Search for the cell housing the specified text and yield its (X, Y) center coordinate. 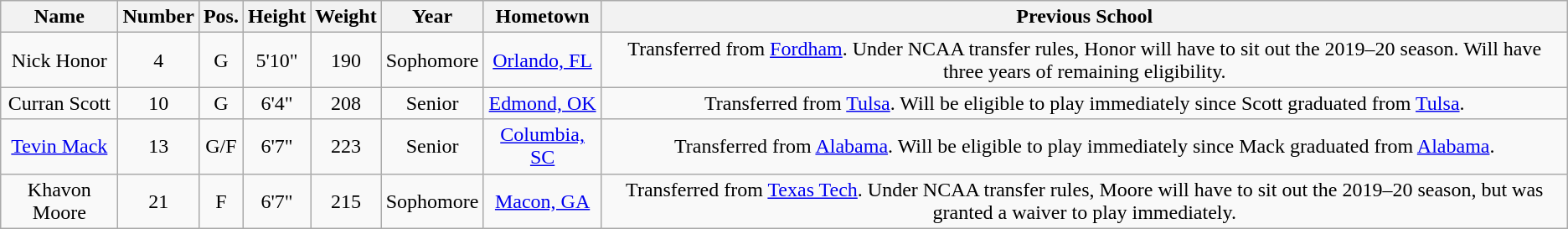
Transferred from Alabama. Will be eligible to play immediately since Mack graduated from Alabama. (1084, 146)
Pos. (221, 17)
215 (346, 201)
10 (158, 103)
21 (158, 201)
Macon, GA (543, 201)
223 (346, 146)
Transferred from Texas Tech. Under NCAA transfer rules, Moore will have to sit out the 2019–20 season, but was granted a waiver to play immediately. (1084, 201)
Year (432, 17)
4 (158, 60)
G/F (221, 146)
Weight (346, 17)
Hometown (543, 17)
Number (158, 17)
Transferred from Tulsa. Will be eligible to play immediately since Scott graduated from Tulsa. (1084, 103)
Orlando, FL (543, 60)
Khavon Moore (59, 201)
13 (158, 146)
Columbia, SC (543, 146)
Name (59, 17)
Curran Scott (59, 103)
Edmond, OK (543, 103)
208 (346, 103)
Transferred from Fordham. Under NCAA transfer rules, Honor will have to sit out the 2019–20 season. Will have three years of remaining eligibility. (1084, 60)
Nick Honor (59, 60)
Tevin Mack (59, 146)
Height (276, 17)
190 (346, 60)
Previous School (1084, 17)
F (221, 201)
5'10" (276, 60)
6'4" (276, 103)
